Pinpoint the cell where the given text exists, returning its [x, y] midpoint coordinate. 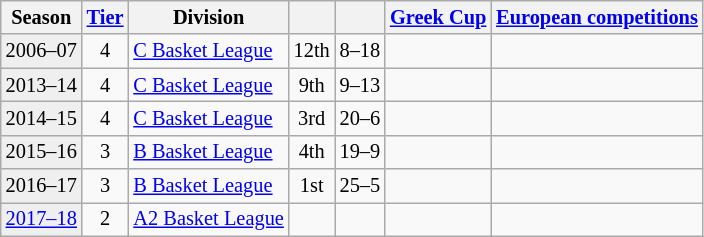
A2 Basket League [208, 219]
2013–14 [42, 85]
2016–17 [42, 186]
19–9 [360, 152]
25–5 [360, 186]
Greek Cup [438, 17]
2 [106, 219]
9th [312, 85]
4th [312, 152]
20–6 [360, 118]
Season [42, 17]
1st [312, 186]
2006–07 [42, 51]
European competitions [597, 17]
2015–16 [42, 152]
2014–15 [42, 118]
2017–18 [42, 219]
3rd [312, 118]
8–18 [360, 51]
Division [208, 17]
9–13 [360, 85]
12th [312, 51]
Tier [106, 17]
